From the cell containing the given text, extract its center point as (x, y) coordinate. 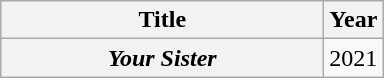
Your Sister (162, 58)
2021 (354, 58)
Title (162, 20)
Year (354, 20)
